From the cell containing the given text, extract its center point as [x, y] coordinate. 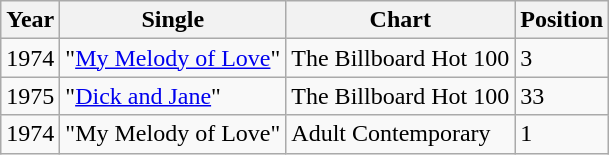
1 [562, 134]
3 [562, 58]
"Dick and Jane" [173, 96]
Chart [400, 20]
1975 [30, 96]
33 [562, 96]
Single [173, 20]
Adult Contemporary [400, 134]
Position [562, 20]
Year [30, 20]
